Return the (x, y) coordinate for the center point of the cell that contains the specified text.  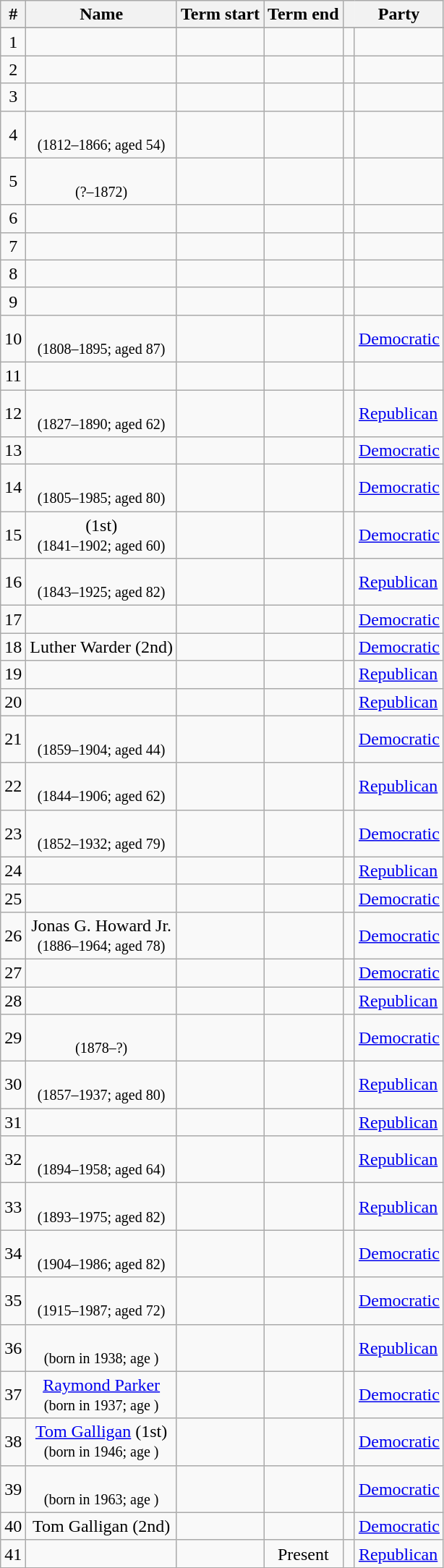
39 (13, 1489)
41 (13, 1554)
35 (13, 1301)
37 (13, 1395)
16 (13, 582)
1 (13, 42)
Raymond Parker(born in 1937; age ) (101, 1395)
2 (13, 69)
30 (13, 1085)
(1843–1925; aged 82) (101, 582)
(1812–1866; aged 54) (101, 135)
(1852–1932; aged 79) (101, 834)
(born in 1963; age ) (101, 1489)
36 (13, 1347)
(1805–1985; aged 80) (101, 488)
17 (13, 619)
14 (13, 488)
(1893–1975; aged 82) (101, 1207)
32 (13, 1159)
31 (13, 1122)
4 (13, 135)
# (13, 14)
29 (13, 1038)
38 (13, 1441)
(1859–1904; aged 44) (101, 739)
(born in 1938; age ) (101, 1347)
Party (399, 14)
22 (13, 786)
28 (13, 1001)
(?–1872) (101, 181)
11 (13, 376)
(1st)(1841–1902; aged 60) (101, 535)
(1808–1895; aged 87) (101, 339)
7 (13, 246)
24 (13, 870)
40 (13, 1526)
15 (13, 535)
20 (13, 702)
(1915–1987; aged 72) (101, 1301)
Term start (220, 14)
18 (13, 647)
13 (13, 451)
Name (101, 14)
6 (13, 219)
(1844–1906; aged 62) (101, 786)
34 (13, 1253)
(1857–1937; aged 80) (101, 1085)
(1894–1958; aged 64) (101, 1159)
5 (13, 181)
Present (304, 1554)
19 (13, 674)
33 (13, 1207)
12 (13, 412)
Tom Galligan (2nd) (101, 1526)
27 (13, 972)
(1904–1986; aged 82) (101, 1253)
9 (13, 301)
Luther Warder (2nd) (101, 647)
3 (13, 97)
Tom Galligan (1st)(born in 1946; age ) (101, 1441)
25 (13, 898)
21 (13, 739)
26 (13, 935)
Jonas G. Howard Jr.(1886–1964; aged 78) (101, 935)
Term end (304, 14)
10 (13, 339)
23 (13, 834)
(1878–?) (101, 1038)
(1827–1890; aged 62) (101, 412)
8 (13, 274)
